Determine the (x, y) coordinate at the center of the cell enclosing the given text.  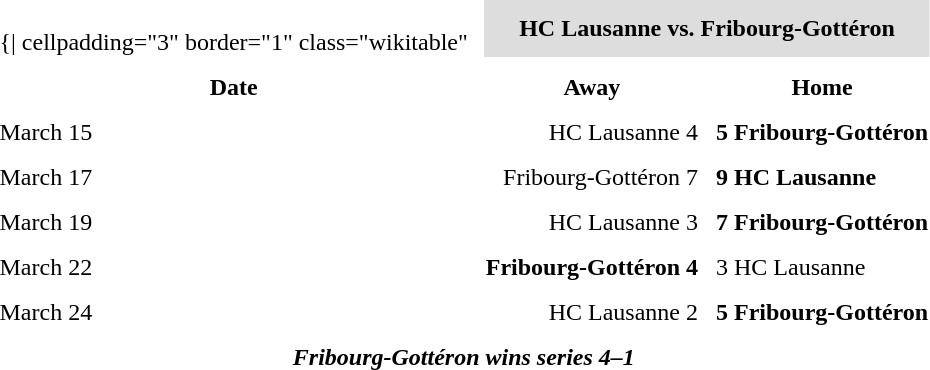
HC Lausanne vs. Fribourg-Gottéron (706, 28)
Fribourg-Gottéron 4 (592, 267)
Fribourg-Gottéron 7 (592, 177)
Away (592, 87)
7 Fribourg-Gottéron (822, 222)
Home (822, 87)
HC Lausanne 3 (592, 222)
9 HC Lausanne (822, 177)
HC Lausanne 2 (592, 312)
HC Lausanne 4 (592, 132)
3 HC Lausanne (822, 267)
